Provide the (X, Y) coordinate of the cell's center where the given text is located.  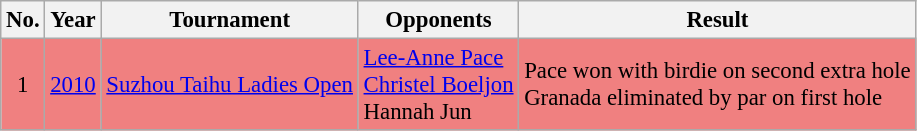
1 (23, 85)
Suzhou Taihu Ladies Open (230, 85)
2010 (73, 85)
Result (718, 20)
Year (73, 20)
Lee-Anne Pace Christel Boeljon Hannah Jun (438, 85)
Pace won with birdie on second extra holeGranada eliminated by par on first hole (718, 85)
Tournament (230, 20)
No. (23, 20)
Opponents (438, 20)
